Locate the cell with the specified text and output its (x, y) center coordinate. 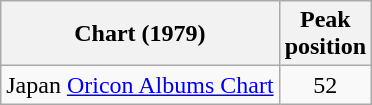
52 (325, 85)
Chart (1979) (140, 34)
Peakposition (325, 34)
Japan Oricon Albums Chart (140, 85)
